Locate the cell with the specified text and output its [X, Y] center coordinate. 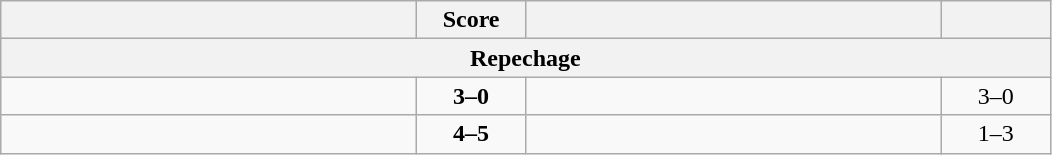
Score [472, 20]
Repechage [526, 58]
4–5 [472, 134]
1–3 [996, 134]
